From the cell containing the given text, extract its center point as (X, Y) coordinate. 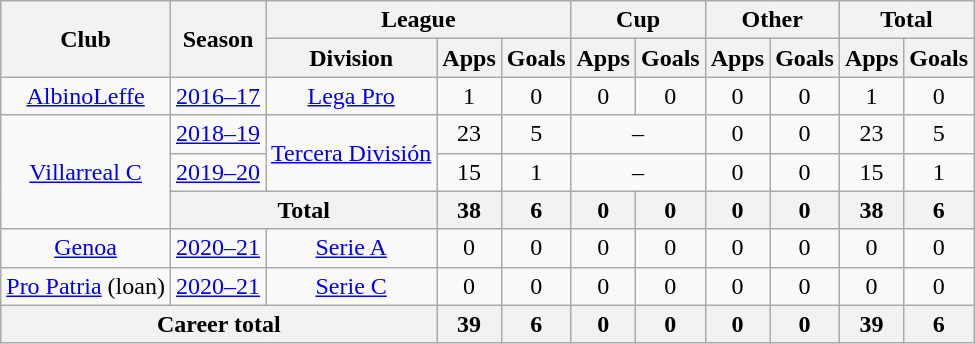
Division (352, 58)
Other (772, 20)
Genoa (86, 248)
Villarreal C (86, 172)
Season (218, 39)
Career total (219, 324)
Club (86, 39)
2018–19 (218, 134)
Cup (638, 20)
Tercera División (352, 153)
Serie A (352, 248)
Pro Patria (loan) (86, 286)
Serie C (352, 286)
2016–17 (218, 96)
2019–20 (218, 172)
Lega Pro (352, 96)
League (419, 20)
AlbinoLeffe (86, 96)
